Return the (X, Y) coordinate for the center point of the cell that contains the specified text.  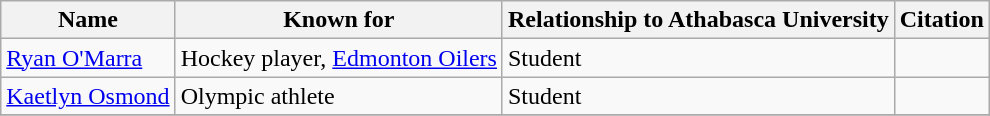
Olympic athlete (338, 96)
Citation (942, 20)
Kaetlyn Osmond (88, 96)
Ryan O'Marra (88, 58)
Hockey player, Edmonton Oilers (338, 58)
Known for (338, 20)
Relationship to Athabasca University (698, 20)
Name (88, 20)
